Provide the [X, Y] coordinate of the cell's center where the given text is located.  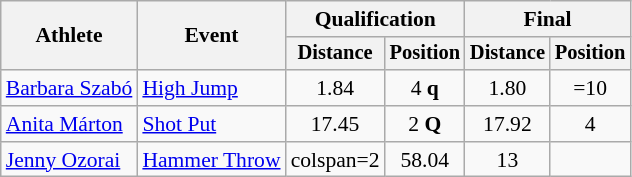
17.45 [336, 124]
1.84 [336, 88]
Shot Put [211, 124]
Athlete [70, 36]
High Jump [211, 88]
Barbara Szabó [70, 88]
4 [590, 124]
1.80 [508, 88]
4 q [425, 88]
=10 [590, 88]
17.92 [508, 124]
Anita Márton [70, 124]
Event [211, 36]
Final [548, 19]
2 Q [425, 124]
Qualification [376, 19]
